Search for the cell housing the specified text and yield its [X, Y] center coordinate. 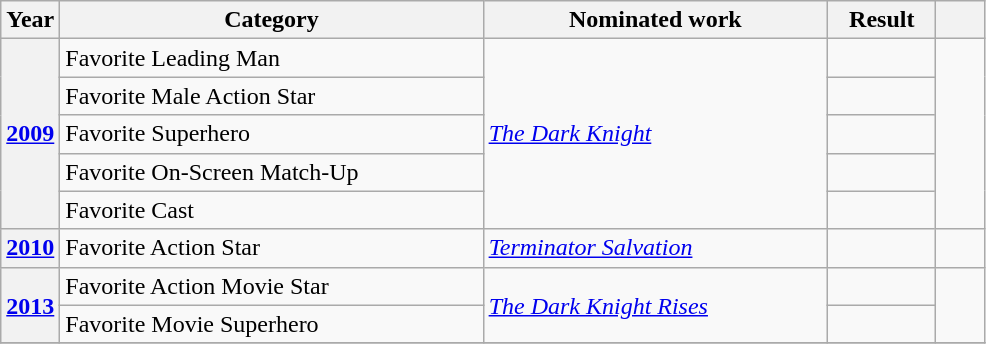
Favorite Movie Superhero [272, 324]
Favorite On-Screen Match-Up [272, 172]
Favorite Action Star [272, 248]
The Dark Knight Rises [656, 305]
2010 [30, 248]
Nominated work [656, 20]
2013 [30, 305]
Favorite Action Movie Star [272, 286]
Favorite Superhero [272, 134]
Category [272, 20]
2009 [30, 134]
Favorite Cast [272, 210]
Result [882, 20]
The Dark Knight [656, 134]
Favorite Leading Man [272, 58]
Favorite Male Action Star [272, 96]
Year [30, 20]
Terminator Salvation [656, 248]
